Scan for the cell matching the given text and deliver its (x, y) coordinate at center. 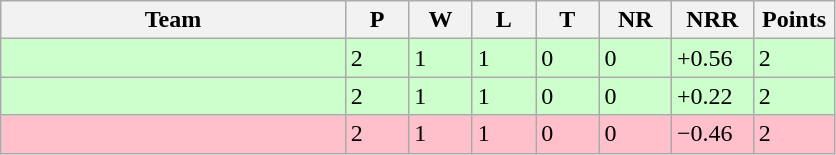
Team (174, 20)
T (568, 20)
W (440, 20)
+0.22 (713, 96)
Points (794, 20)
+0.56 (713, 58)
NR (636, 20)
NRR (713, 20)
L (504, 20)
−0.46 (713, 134)
P (376, 20)
